Identify which cell holds the provided text, then report its (X, Y) central coordinate. 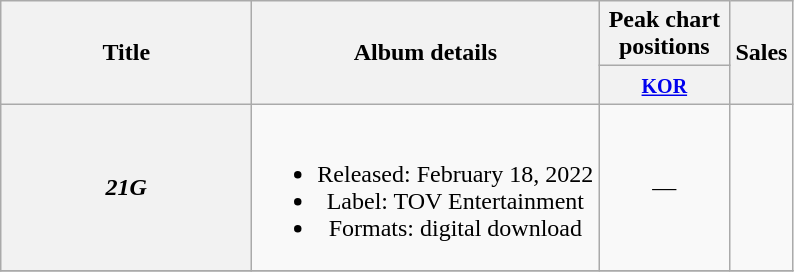
Peak chart positions (664, 34)
Sales (762, 52)
Released: February 18, 2022Label: TOV EntertainmentFormats: digital download (426, 188)
Album details (426, 52)
Title (126, 52)
KOR (664, 85)
21G (126, 188)
— (664, 188)
